For the text-containing cell, return its midpoint in (x, y) coordinate format. 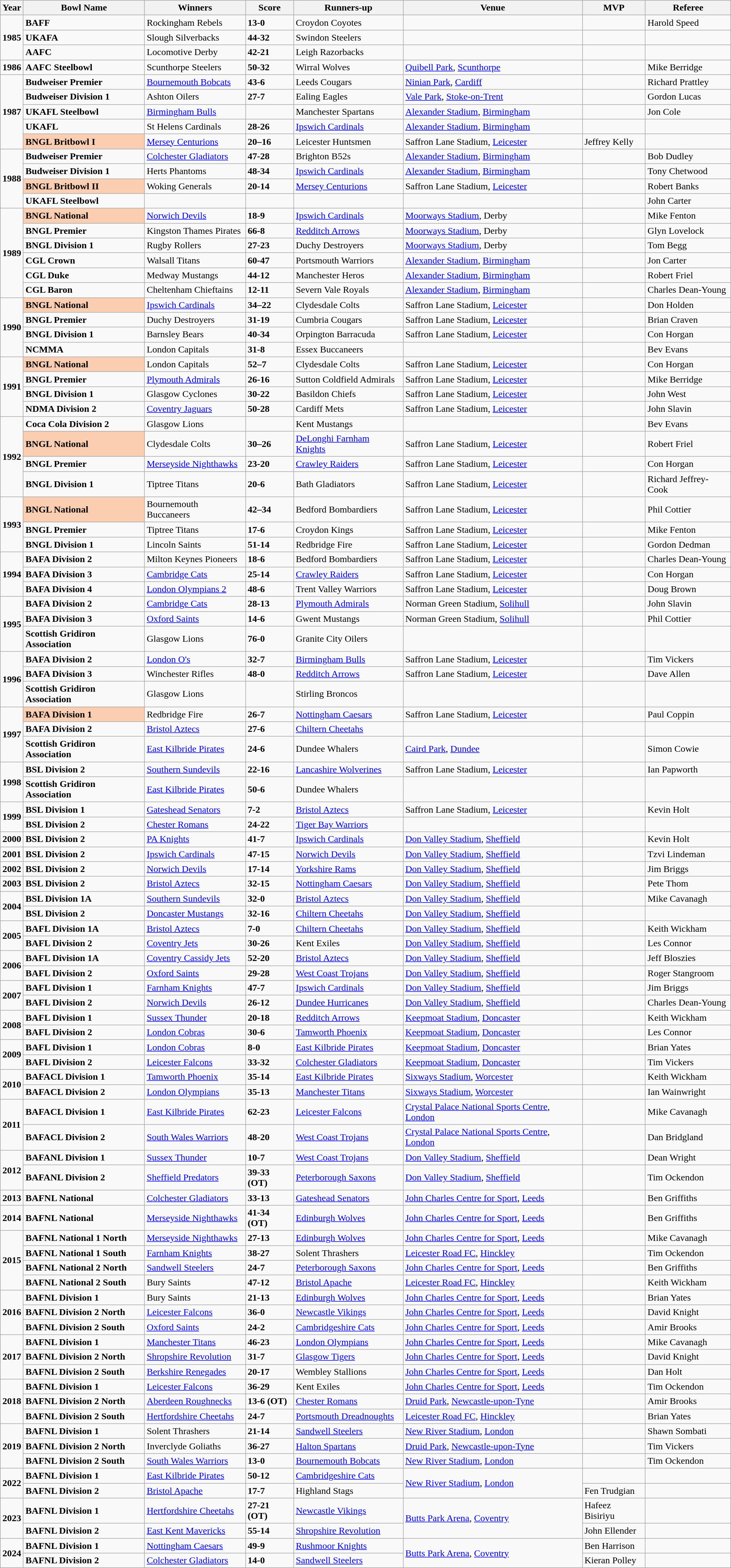
BAFNL National 2 South (84, 1283)
John Ellender (614, 1531)
42-21 (269, 52)
Woking Generals (195, 186)
Brian Craven (688, 320)
2018 (12, 1401)
BNGL Britbowl II (84, 186)
40-34 (269, 335)
Tony Chetwood (688, 171)
London O's (195, 659)
Coventry Cassidy Jets (195, 958)
32-16 (269, 913)
Tiger Bay Warriors (348, 824)
Quibell Park, Scunthorpe (493, 67)
Locomotive Derby (195, 52)
34–22 (269, 305)
52–7 (269, 364)
28-13 (269, 604)
31-19 (269, 320)
20-18 (269, 1018)
Leigh Razorbacks (348, 52)
2014 (12, 1218)
BAFA Division 1 (84, 714)
29-28 (269, 973)
Venue (493, 8)
Coventry Jaguars (195, 409)
44-12 (269, 275)
52-20 (269, 958)
Sheffield Predators (195, 1177)
1986 (12, 67)
BNGL Britbowl I (84, 141)
21-13 (269, 1297)
Glyn Lovelock (688, 231)
2022 (12, 1483)
27-13 (269, 1238)
Doncaster Mustangs (195, 913)
20-14 (269, 186)
Glasgow Cyclones (195, 394)
Year (12, 8)
60-47 (269, 260)
Doug Brown (688, 589)
1994 (12, 574)
Gordon Dedman (688, 545)
20–16 (269, 141)
48-0 (269, 674)
Scunthorpe Steelers (195, 67)
14-0 (269, 1561)
Jeff Bloszies (688, 958)
Bowl Name (84, 8)
1985 (12, 37)
32-0 (269, 899)
Vale Park, Stoke-on-Trent (493, 97)
48-6 (269, 589)
Aberdeen Roughnecks (195, 1401)
Ian Papworth (688, 769)
21-14 (269, 1431)
Leicester Huntsmen (348, 141)
Fen Trudgian (614, 1491)
1988 (12, 178)
Simon Cowie (688, 749)
DeLonghi Farnham Knights (348, 444)
Rushmoor Knights (348, 1546)
Portsmouth Warriors (348, 260)
Manchester Heros (348, 275)
1997 (12, 734)
Score (269, 8)
2001 (12, 854)
17-6 (269, 530)
22-16 (269, 769)
Rugby Rollers (195, 246)
35-14 (269, 1077)
Don Holden (688, 305)
Medway Mustangs (195, 275)
24-2 (269, 1327)
Sutton Coldfield Admirals (348, 379)
2010 (12, 1084)
Ealing Eagles (348, 97)
Orpington Barracuda (348, 335)
Basildon Chiefs (348, 394)
36-27 (269, 1446)
2008 (12, 1025)
Paul Coppin (688, 714)
1996 (12, 679)
Lancashire Wolverines (348, 769)
17-7 (269, 1491)
24-22 (269, 824)
Ian Wainwright (688, 1092)
30-26 (269, 943)
Harold Speed (688, 23)
2017 (12, 1357)
UKAFL (84, 126)
Cumbria Cougars (348, 320)
48-34 (269, 171)
Berkshire Renegades (195, 1372)
26-16 (269, 379)
NDMA Division 2 (84, 409)
50-12 (269, 1475)
Cardiff Mets (348, 409)
Coventry Jets (195, 943)
BAFA Division 4 (84, 589)
42–34 (269, 510)
MVP (614, 8)
33-13 (269, 1198)
Jon Cole (688, 112)
Lincoln Saints (195, 545)
2000 (12, 839)
47-28 (269, 156)
2011 (12, 1125)
1990 (12, 327)
Manchester Spartans (348, 112)
50-32 (269, 67)
31-7 (269, 1357)
50-28 (269, 409)
Rockingham Rebels (195, 23)
Kent Mustangs (348, 424)
32-15 (269, 884)
47-12 (269, 1283)
John West (688, 394)
Dave Allen (688, 674)
1989 (12, 253)
Wirral Wolves (348, 67)
Ben Harrison (614, 1546)
10-7 (269, 1157)
UKAFA (84, 37)
7-0 (269, 928)
2019 (12, 1446)
Milton Keynes Pioneers (195, 559)
BAFF (84, 23)
Walsall Titans (195, 260)
London Olympians 2 (195, 589)
Dan Holt (688, 1372)
Severn Vale Royals (348, 290)
1999 (12, 817)
12-11 (269, 290)
BAFANL Division 1 (84, 1157)
36-29 (269, 1386)
51-14 (269, 545)
Highland Stags (348, 1491)
Ninian Park, Cardiff (493, 82)
31-8 (269, 349)
Halton Spartans (348, 1446)
24-6 (269, 749)
Runners-up (348, 8)
2002 (12, 869)
2006 (12, 965)
St Helens Cardinals (195, 126)
Brighton B52s (348, 156)
BAFNL National 1 South (84, 1253)
30–26 (269, 444)
1991 (12, 386)
1993 (12, 525)
Gordon Lucas (688, 97)
44-32 (269, 37)
Jeffrey Kelly (614, 141)
2013 (12, 1198)
46-23 (269, 1342)
Jon Carter (688, 260)
17-14 (269, 869)
Kingston Thames Pirates (195, 231)
2024 (12, 1553)
Kieran Polley (614, 1561)
47-15 (269, 854)
26-7 (269, 714)
Richard Prattley (688, 82)
26-12 (269, 1003)
66-8 (269, 231)
62-23 (269, 1112)
Caird Park, Dundee (493, 749)
Winchester Rifles (195, 674)
41-34 (OT) (269, 1218)
Glasgow Tigers (348, 1357)
1987 (12, 112)
2005 (12, 936)
38-27 (269, 1253)
NCMMA (84, 349)
Winners (195, 8)
Referee (688, 8)
33-32 (269, 1062)
14-6 (269, 619)
Bob Dudley (688, 156)
BAFNL National 2 North (84, 1268)
CGL Crown (84, 260)
Wembley Stallions (348, 1372)
30-22 (269, 394)
BAFANL Division 2 (84, 1177)
2004 (12, 906)
Granite City Oilers (348, 639)
John Carter (688, 201)
BSL Division 1 (84, 810)
43-6 (269, 82)
Dean Wright (688, 1157)
13-6 (OT) (269, 1401)
27-21 (OT) (269, 1511)
CGL Duke (84, 275)
27-7 (269, 97)
East Kent Mavericks (195, 1531)
1998 (12, 782)
36-0 (269, 1312)
25-14 (269, 574)
27-6 (269, 729)
2012 (12, 1170)
Trent Valley Warriors (348, 589)
28-26 (269, 126)
2023 (12, 1518)
Shawn Sombati (688, 1431)
18-6 (269, 559)
Slough Silverbacks (195, 37)
30-6 (269, 1032)
Dundee Hurricanes (348, 1003)
50-6 (269, 789)
1992 (12, 456)
Portsmouth Dreadnoughts (348, 1416)
Croydon Kings (348, 530)
Bath Gladiators (348, 484)
Inverclyde Goliaths (195, 1446)
PA Knights (195, 839)
Yorkshire Rams (348, 869)
Ashton Oilers (195, 97)
23-20 (269, 464)
Cheltenham Chieftains (195, 290)
AAFC Steelbowl (84, 67)
Coca Cola Division 2 (84, 424)
2003 (12, 884)
Gwent Mustangs (348, 619)
47-7 (269, 988)
Herts Phantoms (195, 171)
76-0 (269, 639)
Roger Stangroom (688, 973)
2007 (12, 995)
27-23 (269, 246)
Stirling Broncos (348, 694)
48-20 (269, 1137)
2016 (12, 1312)
20-17 (269, 1372)
Tom Begg (688, 246)
Tzvi Lindeman (688, 854)
39-33 (OT) (269, 1177)
7-2 (269, 810)
2015 (12, 1260)
41-7 (269, 839)
1995 (12, 624)
Richard Jeffrey-Cook (688, 484)
CGL Baron (84, 290)
BSL Division 1A (84, 899)
Robert Banks (688, 186)
49-9 (269, 1546)
Bournemouth Buccaneers (195, 510)
8-0 (269, 1047)
35-13 (269, 1092)
Leeds Cougars (348, 82)
Swindon Steelers (348, 37)
BAFNL National 1 North (84, 1238)
18-9 (269, 216)
Pete Thom (688, 884)
20-6 (269, 484)
AAFC (84, 52)
Barnsley Bears (195, 335)
Dan Bridgland (688, 1137)
Essex Buccaneers (348, 349)
Croydon Coyotes (348, 23)
2009 (12, 1055)
Hafeez Bisiriyu (614, 1511)
32-7 (269, 659)
55-14 (269, 1531)
